Scan for the cell matching the given text and deliver its [x, y] coordinate at center. 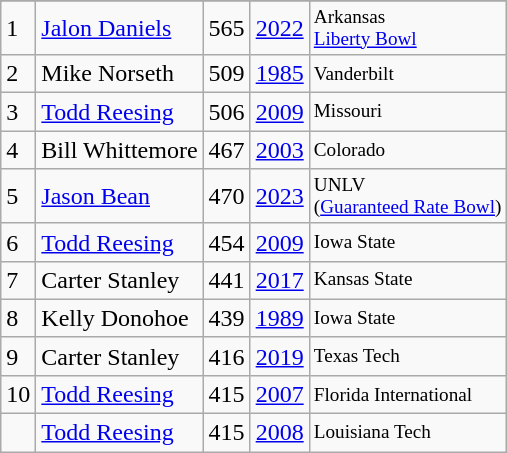
1989 [280, 318]
467 [226, 150]
416 [226, 356]
Bill Whittemore [120, 150]
506 [226, 112]
Vanderbilt [408, 74]
1 [18, 28]
454 [226, 242]
1985 [280, 74]
3 [18, 112]
6 [18, 242]
2008 [280, 433]
Louisiana Tech [408, 433]
Colorado [408, 150]
9 [18, 356]
Mike Norseth [120, 74]
10 [18, 394]
2 [18, 74]
Kansas State [408, 280]
2023 [280, 196]
7 [18, 280]
Florida International [408, 394]
Jalon Daniels [120, 28]
509 [226, 74]
ArkansasLiberty Bowl [408, 28]
2003 [280, 150]
Texas Tech [408, 356]
470 [226, 196]
565 [226, 28]
439 [226, 318]
8 [18, 318]
UNLV(Guaranteed Rate Bowl) [408, 196]
2017 [280, 280]
2019 [280, 356]
Kelly Donohoe [120, 318]
Jason Bean [120, 196]
441 [226, 280]
2007 [280, 394]
2022 [280, 28]
Missouri [408, 112]
4 [18, 150]
5 [18, 196]
